Return (X, Y) of the center of cell containing provided text 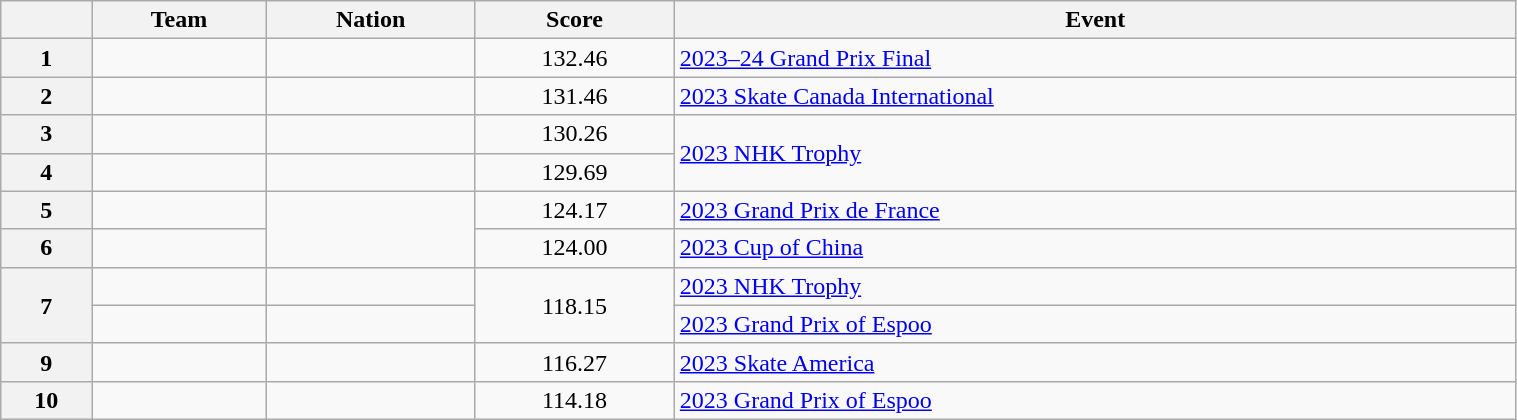
2023 Skate Canada International (1095, 96)
130.26 (575, 134)
2 (46, 96)
2023–24 Grand Prix Final (1095, 58)
6 (46, 248)
131.46 (575, 96)
1 (46, 58)
2023 Grand Prix de France (1095, 210)
Score (575, 20)
Nation (370, 20)
5 (46, 210)
Team (180, 20)
2023 Skate America (1095, 362)
124.00 (575, 248)
118.15 (575, 305)
3 (46, 134)
7 (46, 305)
116.27 (575, 362)
114.18 (575, 400)
129.69 (575, 172)
4 (46, 172)
132.46 (575, 58)
Event (1095, 20)
2023 Cup of China (1095, 248)
9 (46, 362)
124.17 (575, 210)
10 (46, 400)
